Return the (X, Y) coordinate for the center point of the cell that contains the specified text.  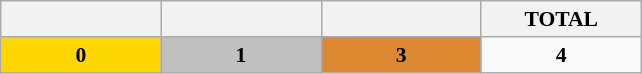
3 (401, 55)
0 (81, 55)
TOTAL (561, 19)
1 (241, 55)
4 (561, 55)
